Extract the [X, Y] coordinate from the center of the cell holding the provided text.  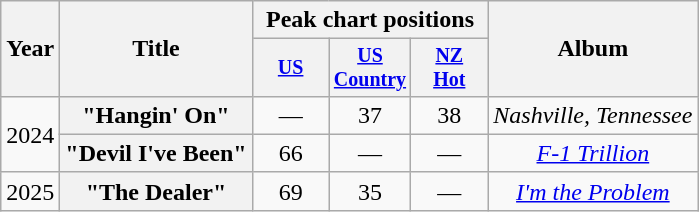
2024 [30, 134]
US Country [370, 68]
"The Dealer" [156, 191]
Nashville, Tennessee [593, 115]
Title [156, 49]
US [290, 68]
38 [450, 115]
66 [290, 153]
35 [370, 191]
I'm the Problem [593, 191]
37 [370, 115]
69 [290, 191]
NZHot [450, 68]
"Devil I've Been" [156, 153]
Peak chart positions [370, 20]
Year [30, 49]
Album [593, 49]
2025 [30, 191]
F-1 Trillion [593, 153]
"Hangin' On" [156, 115]
